Pinpoint the cell where the given text exists, returning its [X, Y] midpoint coordinate. 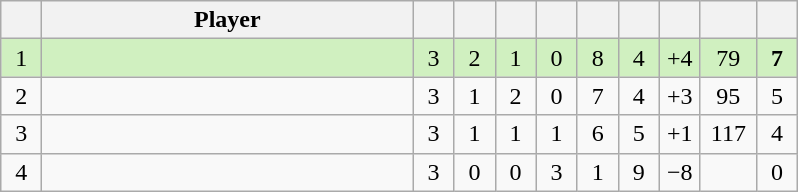
−8 [680, 172]
8 [598, 58]
117 [728, 134]
79 [728, 58]
+4 [680, 58]
+1 [680, 134]
+3 [680, 96]
95 [728, 96]
6 [598, 134]
9 [638, 172]
Player [228, 20]
